For the text-containing cell, return its midpoint in (x, y) coordinate format. 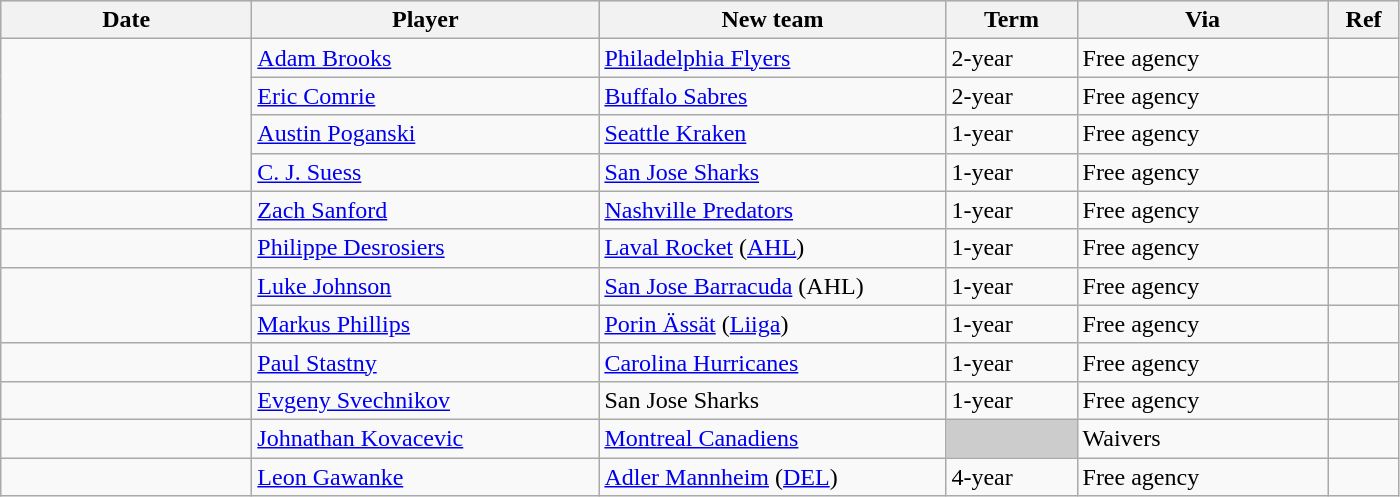
Montreal Canadiens (772, 438)
New team (772, 20)
Evgeny Svechnikov (426, 400)
Seattle Kraken (772, 134)
Luke Johnson (426, 286)
Zach Sanford (426, 210)
Via (1202, 20)
C. J. Suess (426, 172)
Austin Poganski (426, 134)
Adler Mannheim (DEL) (772, 477)
San Jose Barracuda (AHL) (772, 286)
Term (1012, 20)
Philadelphia Flyers (772, 58)
Johnathan Kovacevic (426, 438)
Player (426, 20)
Laval Rocket (AHL) (772, 248)
Buffalo Sabres (772, 96)
Eric Comrie (426, 96)
Adam Brooks (426, 58)
Carolina Hurricanes (772, 362)
Markus Phillips (426, 324)
Ref (1364, 20)
Porin Ässät (Liiga) (772, 324)
Leon Gawanke (426, 477)
4-year (1012, 477)
Nashville Predators (772, 210)
Paul Stastny (426, 362)
Date (126, 20)
Philippe Desrosiers (426, 248)
Waivers (1202, 438)
